Detect which cell encompasses the target text, then output its [x, y] center coordinate. 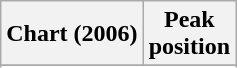
Chart (2006) [72, 34]
Peakposition [189, 34]
